Find where the given text appears and provide that cell's center as [X, Y] coordinate. 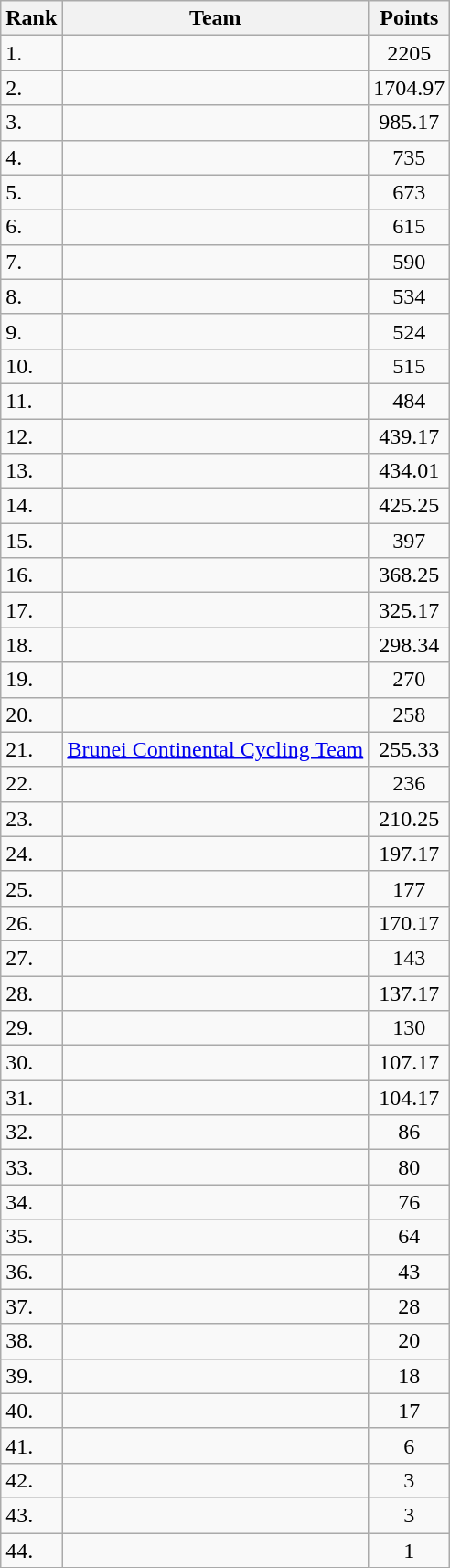
270 [410, 680]
368.25 [410, 575]
9. [31, 331]
985.17 [410, 123]
28. [31, 993]
210.25 [410, 819]
434.01 [410, 471]
137.17 [410, 993]
1. [31, 53]
20. [31, 714]
38. [31, 1341]
Brunei Continental Cycling Team [216, 749]
534 [410, 296]
258 [410, 714]
43 [410, 1272]
18 [410, 1376]
11. [31, 401]
31. [31, 1098]
177 [410, 888]
484 [410, 401]
4. [31, 157]
37. [31, 1306]
80 [410, 1167]
17. [31, 610]
32. [31, 1133]
255.33 [410, 749]
7. [31, 262]
86 [410, 1133]
8. [31, 296]
18. [31, 645]
36. [31, 1272]
425.25 [410, 506]
23. [31, 819]
40. [31, 1411]
615 [410, 227]
76 [410, 1202]
6 [410, 1445]
10. [31, 366]
14. [31, 506]
Team [216, 18]
673 [410, 192]
Points [410, 18]
39. [31, 1376]
104.17 [410, 1098]
1704.97 [410, 88]
27. [31, 958]
42. [31, 1480]
130 [410, 1028]
3. [31, 123]
12. [31, 436]
30. [31, 1063]
34. [31, 1202]
170.17 [410, 923]
735 [410, 157]
2. [31, 88]
197.17 [410, 854]
590 [410, 262]
44. [31, 1551]
515 [410, 366]
17 [410, 1411]
15. [31, 541]
25. [31, 888]
21. [31, 749]
13. [31, 471]
22. [31, 784]
41. [31, 1445]
64 [410, 1237]
Rank [31, 18]
1 [410, 1551]
397 [410, 541]
107.17 [410, 1063]
16. [31, 575]
24. [31, 854]
6. [31, 227]
2205 [410, 53]
29. [31, 1028]
298.34 [410, 645]
236 [410, 784]
43. [31, 1515]
5. [31, 192]
28 [410, 1306]
524 [410, 331]
439.17 [410, 436]
33. [31, 1167]
19. [31, 680]
35. [31, 1237]
325.17 [410, 610]
20 [410, 1341]
26. [31, 923]
143 [410, 958]
